Detect which cell encompasses the target text, then output its [X, Y] center coordinate. 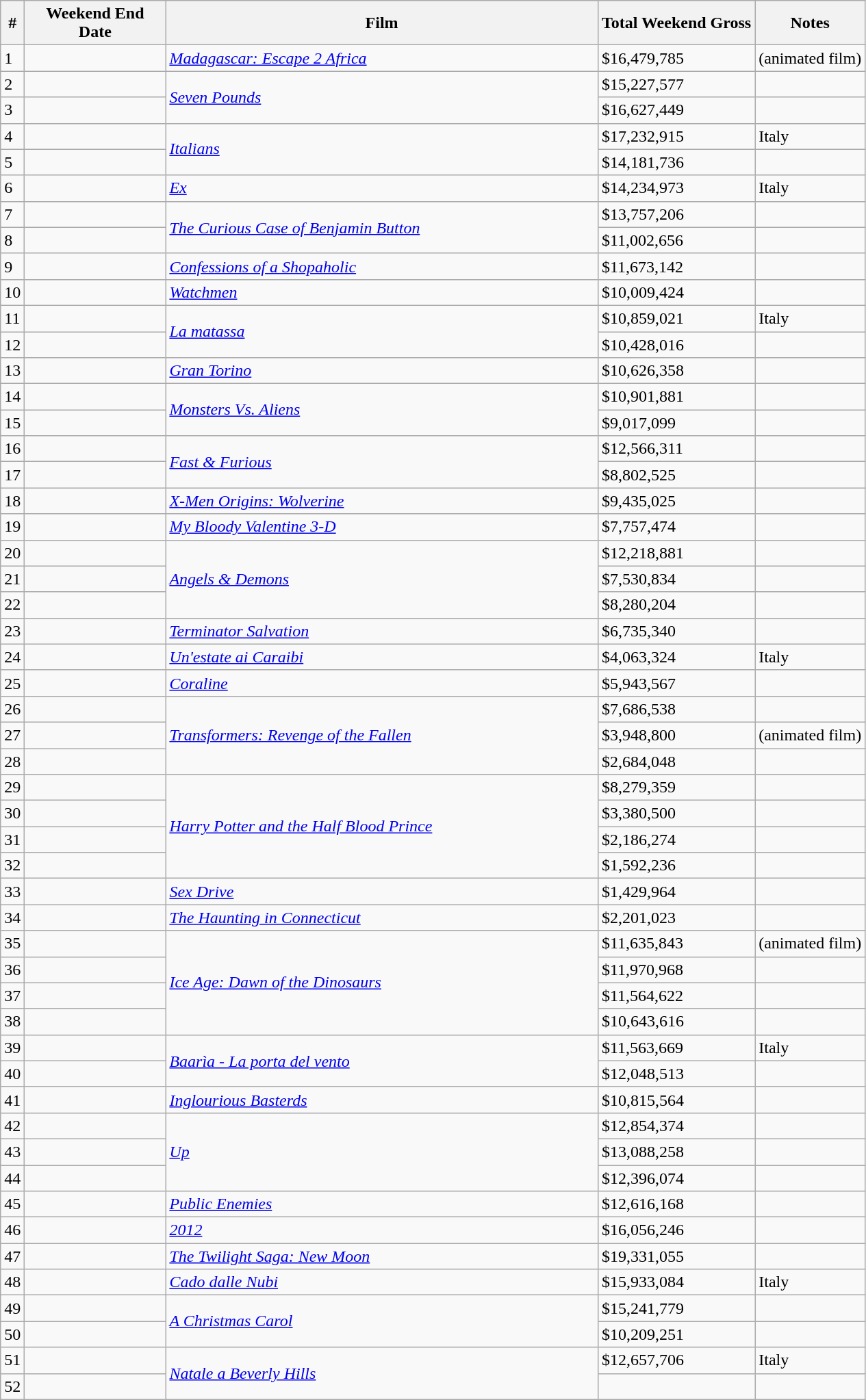
19 [12, 527]
Coraline [382, 683]
$10,643,616 [676, 1022]
$10,626,358 [676, 371]
$4,063,324 [676, 657]
Public Enemies [382, 1204]
29 [12, 788]
17 [12, 475]
47 [12, 1256]
The Curious Case of Benjamin Button [382, 227]
44 [12, 1178]
8 [12, 240]
16 [12, 449]
41 [12, 1100]
10 [12, 292]
$19,331,055 [676, 1256]
The Twilight Saga: New Moon [382, 1256]
45 [12, 1204]
$12,616,168 [676, 1204]
21 [12, 579]
Film [382, 23]
$15,241,779 [676, 1308]
Baarìa - La porta del vento [382, 1061]
13 [12, 371]
Terminator Salvation [382, 631]
$12,396,074 [676, 1178]
$8,279,359 [676, 788]
$15,227,577 [676, 84]
$1,592,236 [676, 866]
5 [12, 162]
$7,757,474 [676, 527]
$14,181,736 [676, 162]
$7,530,834 [676, 579]
30 [12, 814]
$14,234,973 [676, 188]
2012 [382, 1230]
36 [12, 970]
1 [12, 58]
$17,232,915 [676, 136]
$7,686,538 [676, 709]
20 [12, 553]
9 [12, 266]
18 [12, 501]
$12,048,513 [676, 1074]
$12,854,374 [676, 1126]
3 [12, 110]
22 [12, 605]
Natale a Beverly Hills [382, 1373]
$10,428,016 [676, 344]
A Christmas Carol [382, 1321]
$13,088,258 [676, 1152]
Fast & Furious [382, 462]
Monsters Vs. Aliens [382, 410]
$16,056,246 [676, 1230]
$10,901,881 [676, 397]
Inglourious Basterds [382, 1100]
$3,948,800 [676, 735]
Cado dalle Nubi [382, 1282]
$15,933,084 [676, 1282]
Transformers: Revenge of the Fallen [382, 735]
24 [12, 657]
Angels & Demons [382, 579]
7 [12, 214]
Confessions of a Shopaholic [382, 266]
31 [12, 840]
25 [12, 683]
$11,673,142 [676, 266]
49 [12, 1308]
$8,280,204 [676, 605]
$2,186,274 [676, 840]
The Haunting in Connecticut [382, 918]
$11,563,669 [676, 1048]
14 [12, 397]
Total Weekend Gross [676, 23]
$10,009,424 [676, 292]
$6,735,340 [676, 631]
La matassa [382, 331]
$10,209,251 [676, 1334]
My Bloody Valentine 3-D [382, 527]
Italians [382, 149]
$5,943,567 [676, 683]
Ice Age: Dawn of the Dinosaurs [382, 983]
Gran Torino [382, 371]
Weekend End Date [95, 23]
52 [12, 1386]
35 [12, 944]
$13,757,206 [676, 214]
Up [382, 1152]
28 [12, 762]
X-Men Origins: Wolverine [382, 501]
50 [12, 1334]
40 [12, 1074]
Ex [382, 188]
$10,859,021 [676, 318]
2 [12, 84]
37 [12, 996]
34 [12, 918]
Sex Drive [382, 892]
Seven Pounds [382, 97]
Notes [811, 23]
46 [12, 1230]
$12,218,881 [676, 553]
48 [12, 1282]
11 [12, 318]
Watchmen [382, 292]
32 [12, 866]
$2,684,048 [676, 762]
38 [12, 1022]
6 [12, 188]
$9,017,099 [676, 423]
$1,429,964 [676, 892]
$2,201,023 [676, 918]
$3,380,500 [676, 814]
51 [12, 1360]
$11,002,656 [676, 240]
$16,627,449 [676, 110]
15 [12, 423]
$12,566,311 [676, 449]
Harry Potter and the Half Blood Prince [382, 827]
43 [12, 1152]
$10,815,564 [676, 1100]
$8,802,525 [676, 475]
Un'estate ai Caraibi [382, 657]
4 [12, 136]
39 [12, 1048]
42 [12, 1126]
$9,435,025 [676, 501]
27 [12, 735]
26 [12, 709]
$16,479,785 [676, 58]
$11,970,968 [676, 970]
Madagascar: Escape 2 Africa [382, 58]
# [12, 23]
$11,635,843 [676, 944]
$11,564,622 [676, 996]
12 [12, 344]
23 [12, 631]
33 [12, 892]
$12,657,706 [676, 1360]
